Extract the (x, y) coordinate from the center of the cell holding the provided text.  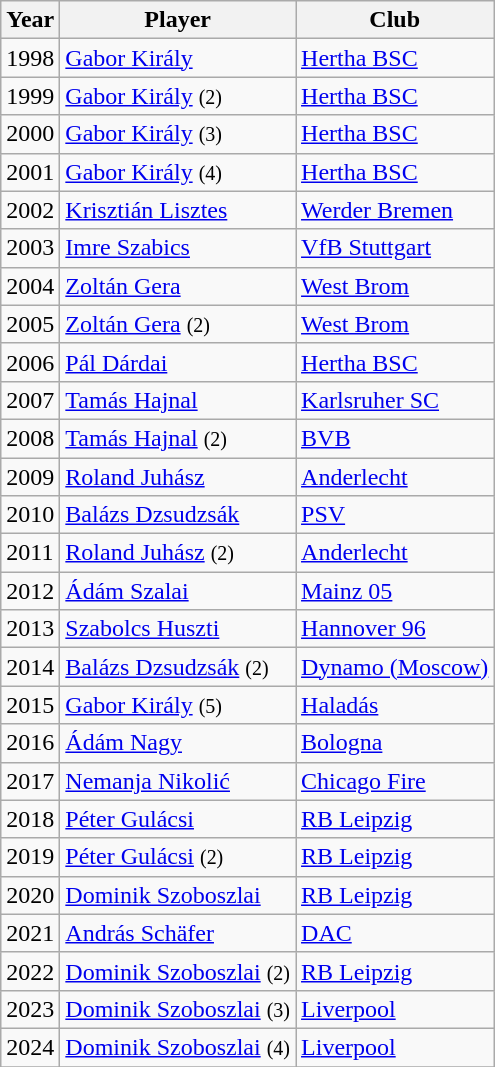
Imre Szabics (178, 248)
VfB Stuttgart (395, 248)
2010 (30, 515)
András Schäfer (178, 933)
2016 (30, 743)
2015 (30, 705)
Gabor Király (4) (178, 172)
2023 (30, 1009)
Balázs Dzsudzsák (178, 515)
Ádám Nagy (178, 743)
Nemanja Nikolić (178, 781)
Karlsruher SC (395, 400)
1998 (30, 58)
2014 (30, 667)
BVB (395, 438)
Player (178, 20)
2006 (30, 362)
PSV (395, 515)
Bologna (395, 743)
2024 (30, 1047)
Tamás Hajnal (2) (178, 438)
2007 (30, 400)
2003 (30, 248)
2004 (30, 286)
Balázs Dzsudzsák (2) (178, 667)
Gabor Király (5) (178, 705)
DAC (395, 933)
Hannover 96 (395, 629)
Year (30, 20)
Péter Gulácsi (178, 819)
Haladás (395, 705)
2008 (30, 438)
Szabolcs Huszti (178, 629)
Gabor Király (3) (178, 134)
2009 (30, 477)
Krisztián Lisztes (178, 210)
Zoltán Gera (178, 286)
2013 (30, 629)
Dominik Szoboszlai (178, 895)
Roland Juhász (178, 477)
2002 (30, 210)
Gabor Király (178, 58)
Dominik Szoboszlai (3) (178, 1009)
Péter Gulácsi (2) (178, 857)
Ádám Szalai (178, 591)
Club (395, 20)
Dominik Szoboszlai (4) (178, 1047)
Gabor Király (2) (178, 96)
Roland Juhász (2) (178, 553)
2005 (30, 324)
Werder Bremen (395, 210)
Dominik Szoboszlai (2) (178, 971)
2012 (30, 591)
Pál Dárdai (178, 362)
Mainz 05 (395, 591)
2017 (30, 781)
2022 (30, 971)
2001 (30, 172)
Chicago Fire (395, 781)
2020 (30, 895)
2018 (30, 819)
2019 (30, 857)
2021 (30, 933)
2000 (30, 134)
Dynamo (Moscow) (395, 667)
2011 (30, 553)
1999 (30, 96)
Zoltán Gera (2) (178, 324)
Tamás Hajnal (178, 400)
